For the text-containing cell, return its midpoint in (X, Y) coordinate format. 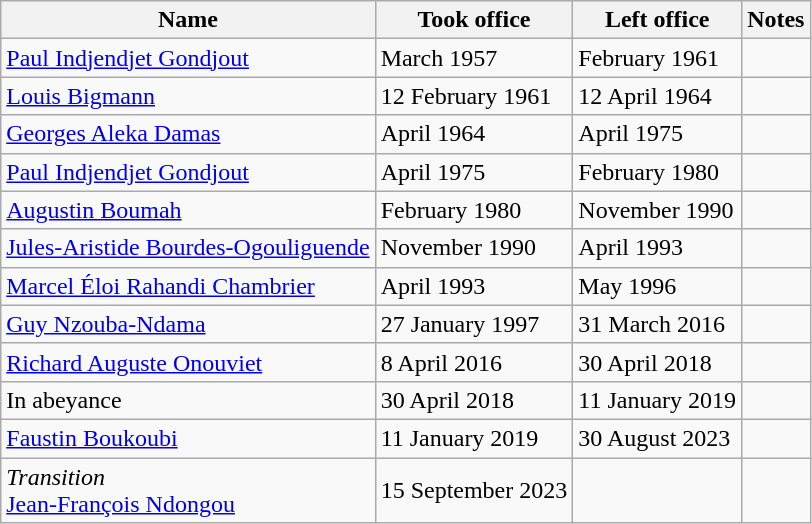
TransitionJean-François Ndongou (188, 490)
March 1957 (474, 58)
31 March 2016 (658, 324)
15 September 2023 (474, 490)
Left office (658, 20)
Name (188, 20)
February 1961 (658, 58)
In abeyance (188, 400)
Notes (776, 20)
12 February 1961 (474, 96)
30 August 2023 (658, 438)
Faustin Boukoubi (188, 438)
Georges Aleka Damas (188, 134)
12 April 1964 (658, 96)
Augustin Boumah (188, 210)
Guy Nzouba-Ndama (188, 324)
Jules-Aristide Bourdes-Ogouliguende (188, 248)
8 April 2016 (474, 362)
Richard Auguste Onouviet (188, 362)
Louis Bigmann (188, 96)
Took office (474, 20)
27 January 1997 (474, 324)
April 1964 (474, 134)
May 1996 (658, 286)
Marcel Éloi Rahandi Chambrier (188, 286)
